Return the [x, y] coordinate for the center point of the cell that contains the specified text.  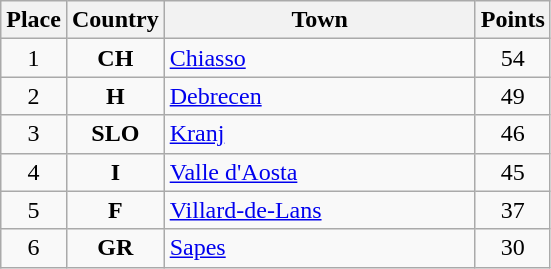
SLO [115, 134]
2 [34, 96]
Points [512, 20]
37 [512, 210]
Place [34, 20]
Town [320, 20]
F [115, 210]
I [115, 172]
54 [512, 58]
49 [512, 96]
6 [34, 248]
Kranj [320, 134]
H [115, 96]
5 [34, 210]
CH [115, 58]
Valle d'Aosta [320, 172]
Villard-de-Lans [320, 210]
Country [115, 20]
4 [34, 172]
46 [512, 134]
1 [34, 58]
Sapes [320, 248]
30 [512, 248]
Chiasso [320, 58]
45 [512, 172]
Debrecen [320, 96]
3 [34, 134]
GR [115, 248]
